Find where the given text appears and provide that cell's center as (x, y) coordinate. 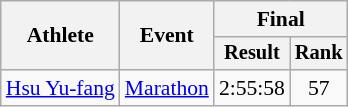
Result (252, 54)
Final (281, 19)
Hsu Yu-fang (60, 88)
Marathon (167, 88)
57 (319, 88)
Event (167, 36)
2:55:58 (252, 88)
Rank (319, 54)
Athlete (60, 36)
